Extract the (X, Y) coordinate from the center of the cell holding the provided text.  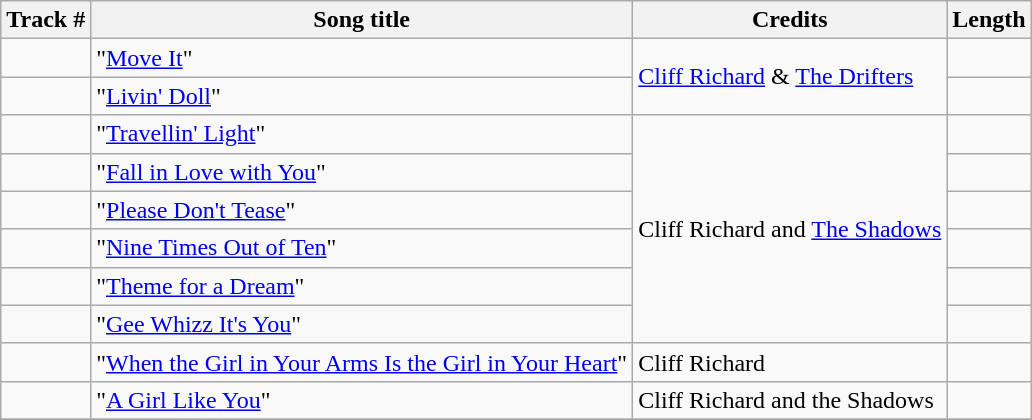
Cliff Richard & The Drifters (790, 77)
Length (989, 20)
"Please Don't Tease" (362, 210)
"Livin' Doll" (362, 96)
Song title (362, 20)
"Move It" (362, 58)
Cliff Richard and The Shadows (790, 229)
"Fall in Love with You" (362, 172)
"Theme for a Dream" (362, 286)
Credits (790, 20)
"A Girl Like You" (362, 400)
"Gee Whizz It's You" (362, 324)
Track # (46, 20)
"Nine Times Out of Ten" (362, 248)
Cliff Richard and the Shadows (790, 400)
"When the Girl in Your Arms Is the Girl in Your Heart" (362, 362)
Cliff Richard (790, 362)
"Travellin' Light" (362, 134)
